Locate the cell with the specified text and output its (x, y) center coordinate. 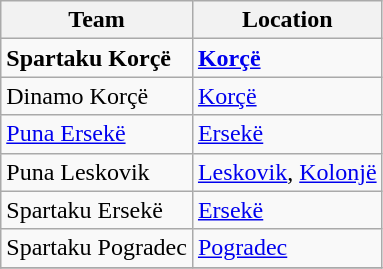
Spartaku Pogradec (97, 248)
Dinamo Korçë (97, 96)
Location (287, 20)
Spartaku Ersekë (97, 210)
Leskovik, Kolonjë (287, 172)
Puna Leskovik (97, 172)
Spartaku Korçë (97, 58)
Pogradec (287, 248)
Team (97, 20)
Puna Ersekë (97, 134)
